Output the (X, Y) coordinate of the center of the cell containing the given text.  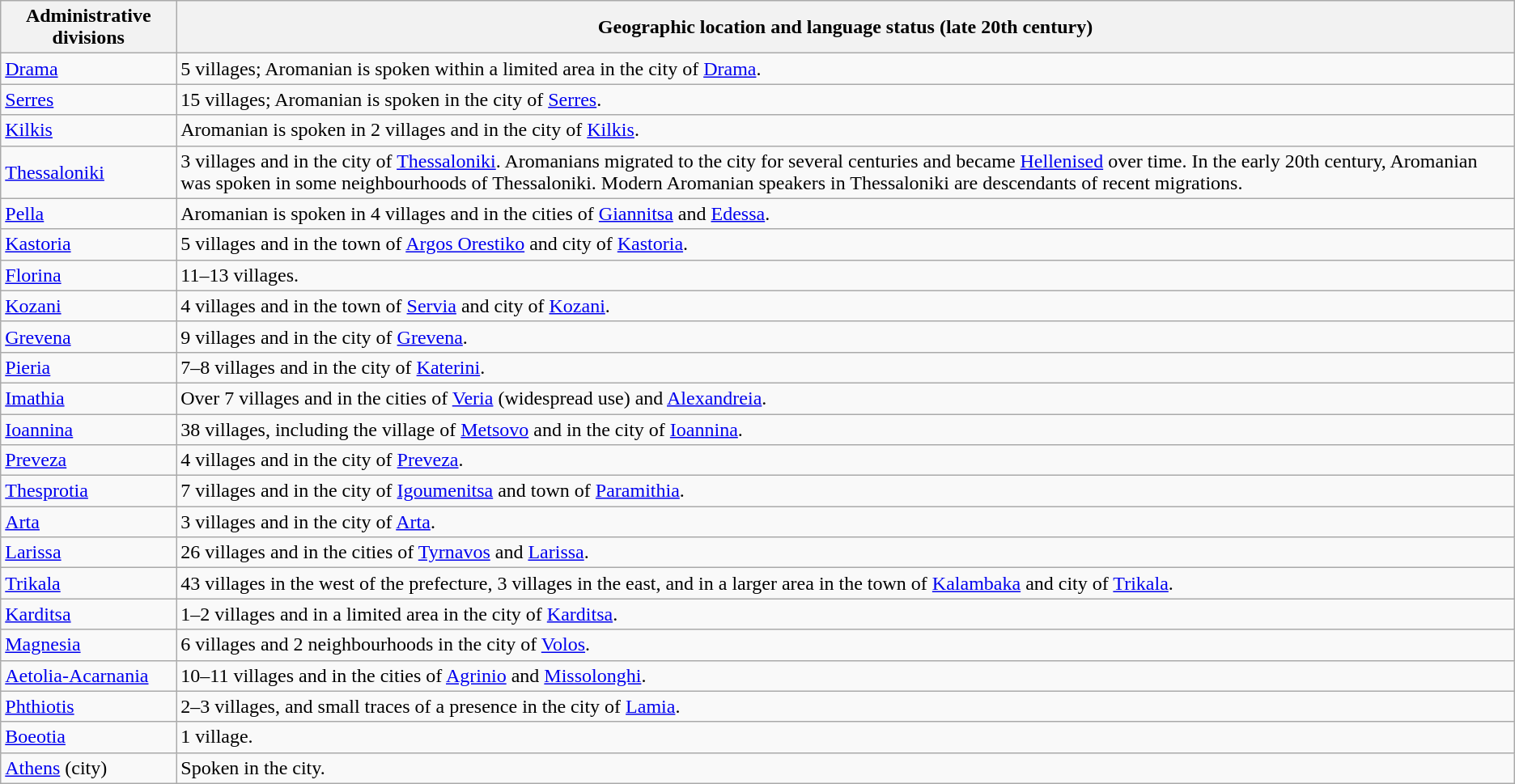
11–13 villages. (845, 275)
Aromanian is spoken in 4 villages and in the cities of Giannitsa and Edessa. (845, 214)
6 villages and 2 neighbourhoods in the city of Volos. (845, 645)
43 villages in the west of the prefecture, 3 villages in the east, and in a larger area in the town of Kalambaka and city of Trikala. (845, 583)
7 villages and in the city of Igoumenitsa and town of Paramithia. (845, 491)
Karditsa (89, 614)
38 villages, including the village of Metsovo and in the city of Ioannina. (845, 430)
Thesprotia (89, 491)
Administrative divisions (89, 28)
Over 7 villages and in the cities of Veria (widespread use) and Alexandreia. (845, 398)
Preveza (89, 460)
Ioannina (89, 430)
15 villages; Aromanian is spoken in the city of Serres. (845, 100)
Trikala (89, 583)
9 villages and in the city of Grevena. (845, 337)
2–3 villages, and small traces of a presence in the city of Lamia. (845, 706)
Athens (city) (89, 768)
Kilkis (89, 130)
Phthiotis (89, 706)
Grevena (89, 337)
Thessaloniki (89, 172)
26 villages and in the cities of Tyrnavos and Larissa. (845, 553)
Larissa (89, 553)
Magnesia (89, 645)
Imathia (89, 398)
Geographic location and language status (late 20th century) (845, 28)
1–2 villages and in a limited area in the city of Karditsa. (845, 614)
Aromanian is spoken in 2 villages and in the city of Kilkis. (845, 130)
Aetolia-Acarnania (89, 676)
Serres (89, 100)
Boeotia (89, 737)
7–8 villages and in the city of Katerini. (845, 367)
Pieria (89, 367)
Pella (89, 214)
5 villages and in the town of Argos Orestiko and city of Kastoria. (845, 244)
4 villages and in the city of Preveza. (845, 460)
4 villages and in the town of Servia and city of Kozani. (845, 306)
Drama (89, 69)
10–11 villages and in the cities of Agrinio and Missolonghi. (845, 676)
Kastoria (89, 244)
Arta (89, 522)
Spoken in the city. (845, 768)
Kozani (89, 306)
3 villages and in the city of Arta. (845, 522)
5 villages; Aromanian is spoken within a limited area in the city of Drama. (845, 69)
Florina (89, 275)
1 village. (845, 737)
